Capture the cell that displays the provided text and extract its [x, y] central coordinate. 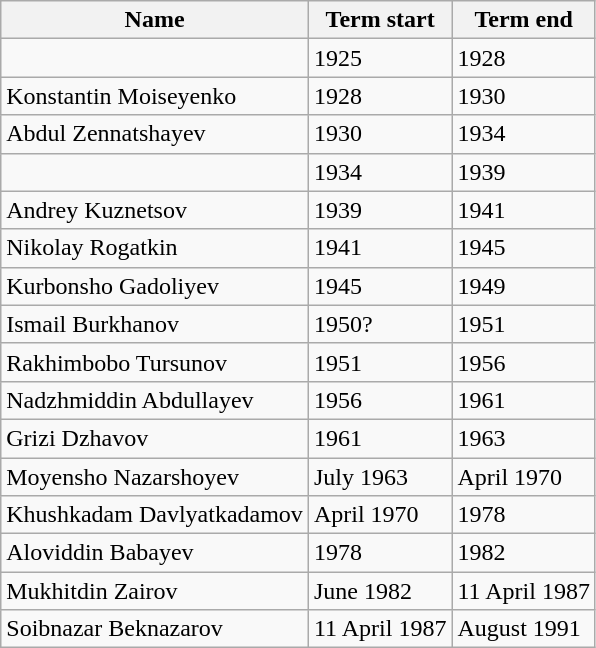
1925 [380, 58]
Abdul Zennatshayev [155, 134]
1982 [524, 553]
Aloviddin Babayev [155, 553]
June 1982 [380, 591]
Grizi Dzhavov [155, 438]
Khushkadam Davlyatkadamov [155, 515]
August 1991 [524, 629]
Kurbonsho Gadoliyev [155, 286]
Nadzhmiddin Abdullayev [155, 400]
Rakhimbobo Tursunov [155, 362]
Mukhitdin Zairov [155, 591]
1949 [524, 286]
Name [155, 20]
Term start [380, 20]
Soibnazar Beknazarov [155, 629]
Ismail Burkhanov [155, 324]
1950? [380, 324]
Moyensho Nazarshoyev [155, 477]
Andrey Kuznetsov [155, 210]
July 1963 [380, 477]
1963 [524, 438]
Konstantin Moiseyenko [155, 96]
Term end [524, 20]
Nikolay Rogatkin [155, 248]
